Find where the given text appears and provide that cell's center as (x, y) coordinate. 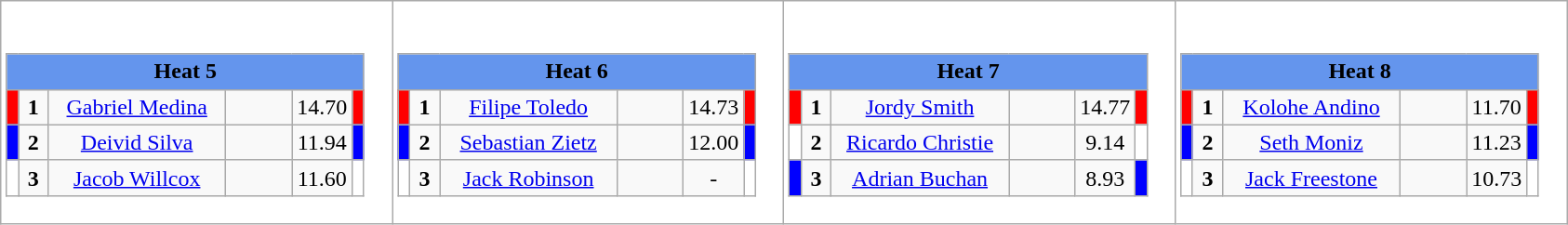
Jack Robinson (528, 178)
Heat 5 (185, 72)
Heat 7 (968, 72)
Deivid Silva (138, 142)
10.73 (1497, 178)
Heat 6 (577, 72)
- (714, 178)
9.14 (1105, 142)
8.93 (1105, 178)
11.70 (1497, 107)
Heat 6 1 Filipe Toledo 14.73 2 Sebastian Zietz 12.00 3 Jack Robinson - (588, 112)
14.73 (714, 107)
Seth Moniz (1311, 142)
14.77 (1105, 107)
Jordy Smith (921, 107)
Filipe Toledo (528, 107)
Gabriel Medina (138, 107)
Heat 8 1 Kolohe Andino 11.70 2 Seth Moniz 11.23 3 Jack Freestone 10.73 (1371, 112)
Heat 7 1 Jordy Smith 14.77 2 Ricardo Christie 9.14 3 Adrian Buchan 8.93 (980, 112)
Heat 8 (1360, 72)
Jack Freestone (1311, 178)
Jacob Willcox (138, 178)
12.00 (714, 142)
Adrian Buchan (921, 178)
Heat 5 1 Gabriel Medina 14.70 2 Deivid Silva 11.94 3 Jacob Willcox 11.60 (197, 112)
11.60 (322, 178)
Kolohe Andino (1311, 107)
Ricardo Christie (921, 142)
11.23 (1497, 142)
14.70 (322, 107)
11.94 (322, 142)
Sebastian Zietz (528, 142)
